Return (X, Y) of the center of cell containing provided text 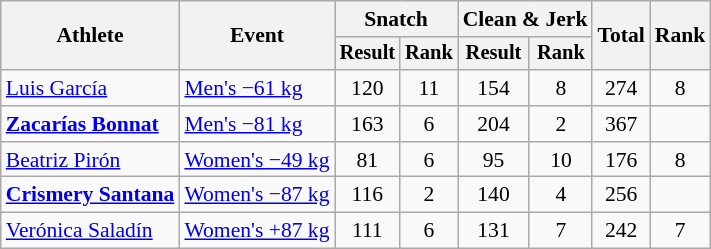
Clean & Jerk (526, 19)
256 (620, 195)
Men's −81 kg (256, 124)
4 (560, 195)
10 (560, 160)
Verónica Saladín (90, 231)
Athlete (90, 36)
81 (368, 160)
131 (494, 231)
Women's +87 kg (256, 231)
154 (494, 88)
367 (620, 124)
176 (620, 160)
Event (256, 36)
Snatch (396, 19)
Luis García (90, 88)
Zacarías Bonnat (90, 124)
Women's −87 kg (256, 195)
111 (368, 231)
204 (494, 124)
242 (620, 231)
163 (368, 124)
Total (620, 36)
11 (429, 88)
Crismery Santana (90, 195)
116 (368, 195)
Men's −61 kg (256, 88)
120 (368, 88)
Women's −49 kg (256, 160)
Beatriz Pirón (90, 160)
274 (620, 88)
95 (494, 160)
140 (494, 195)
